Capture the cell that displays the provided text and extract its [X, Y] central coordinate. 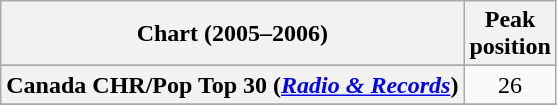
Peakposition [510, 34]
Chart (2005–2006) [232, 34]
Canada CHR/Pop Top 30 (Radio & Records) [232, 85]
26 [510, 85]
